Locate the cell with the specified text and output its (X, Y) center coordinate. 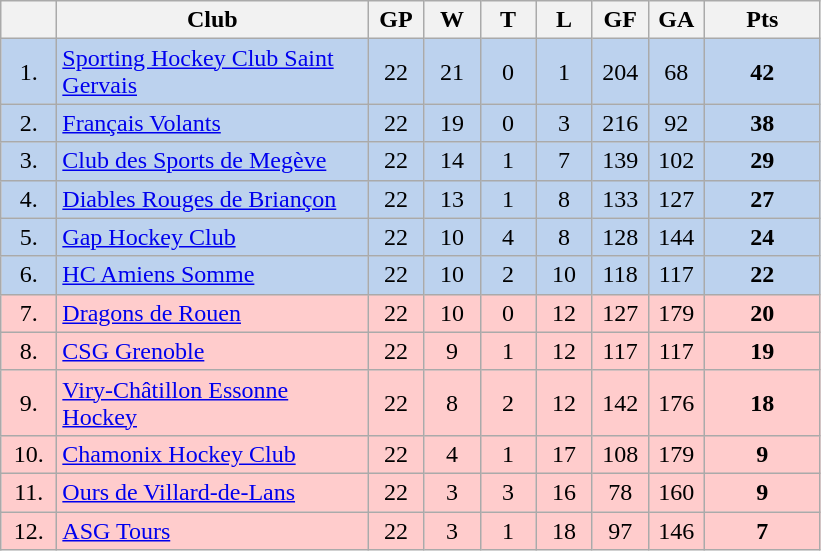
142 (620, 402)
139 (620, 161)
133 (620, 199)
92 (676, 123)
38 (762, 123)
Club des Sports de Megève (212, 161)
144 (676, 237)
Gap Hockey Club (212, 237)
Français Volants (212, 123)
128 (620, 237)
T (508, 20)
42 (762, 72)
W (452, 20)
Ours de Villard-de-Lans (212, 492)
Dragons de Rouen (212, 313)
4. (29, 199)
GF (620, 20)
5. (29, 237)
13 (452, 199)
20 (762, 313)
Viry-Châtillon Essonne Hockey‎ (212, 402)
176 (676, 402)
3. (29, 161)
21 (452, 72)
204 (620, 72)
102 (676, 161)
HC Amiens Somme (212, 275)
1. (29, 72)
146 (676, 531)
GP (396, 20)
68 (676, 72)
Sporting Hockey Club Saint Gervais (212, 72)
160 (676, 492)
16 (564, 492)
2. (29, 123)
9. (29, 402)
118 (620, 275)
7. (29, 313)
Chamonix Hockey Club (212, 454)
GA (676, 20)
10. (29, 454)
11. (29, 492)
17 (564, 454)
78 (620, 492)
Diables Rouges de Briançon (212, 199)
29 (762, 161)
216 (620, 123)
ASG Tours (212, 531)
Pts (762, 20)
L (564, 20)
12. (29, 531)
6. (29, 275)
108 (620, 454)
CSG Grenoble (212, 351)
Club (212, 20)
8. (29, 351)
24 (762, 237)
97 (620, 531)
14 (452, 161)
27 (762, 199)
